Output the [x, y] coordinate of the center of the cell containing the given text.  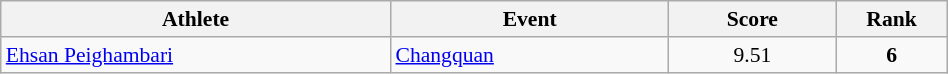
Athlete [196, 19]
6 [892, 55]
9.51 [752, 55]
Event [529, 19]
Score [752, 19]
Rank [892, 19]
Ehsan Peighambari [196, 55]
Changquan [529, 55]
